Return (x, y) of the center of cell containing provided text 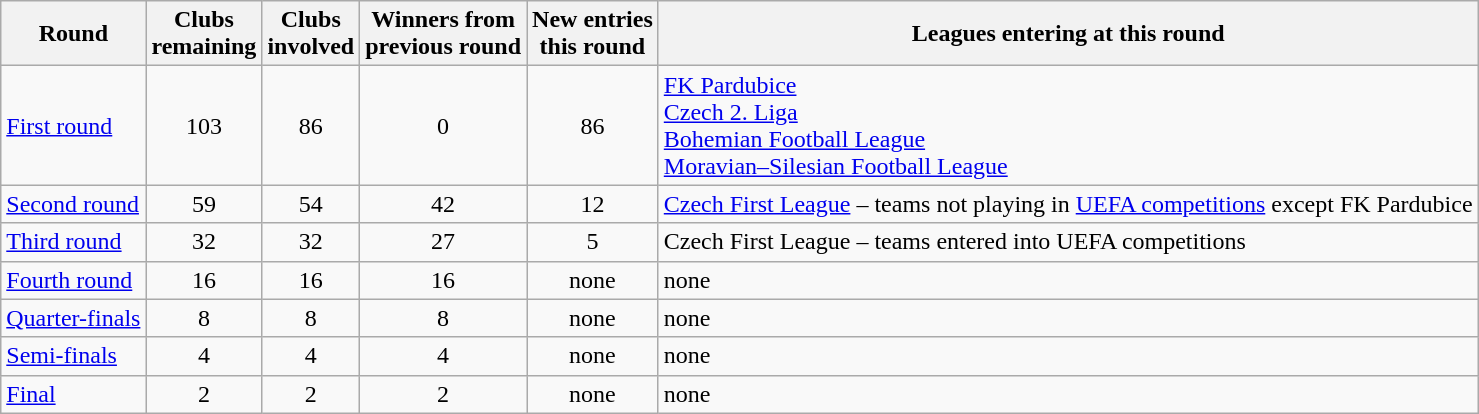
27 (444, 242)
Second round (74, 204)
Leagues entering at this round (1068, 34)
5 (593, 242)
54 (311, 204)
Clubsremaining (204, 34)
Round (74, 34)
Quarter-finals (74, 318)
42 (444, 204)
Winners fromprevious round (444, 34)
Czech First League – teams not playing in UEFA competitions except FK Pardubice (1068, 204)
First round (74, 126)
Final (74, 394)
New entriesthis round (593, 34)
0 (444, 126)
Fourth round (74, 280)
Semi-finals (74, 356)
FK PardubiceCzech 2. LigaBohemian Football LeagueMoravian–Silesian Football League (1068, 126)
Third round (74, 242)
59 (204, 204)
Czech First League – teams entered into UEFA competitions (1068, 242)
Clubsinvolved (311, 34)
103 (204, 126)
12 (593, 204)
